Return (x, y) of the center of cell containing provided text 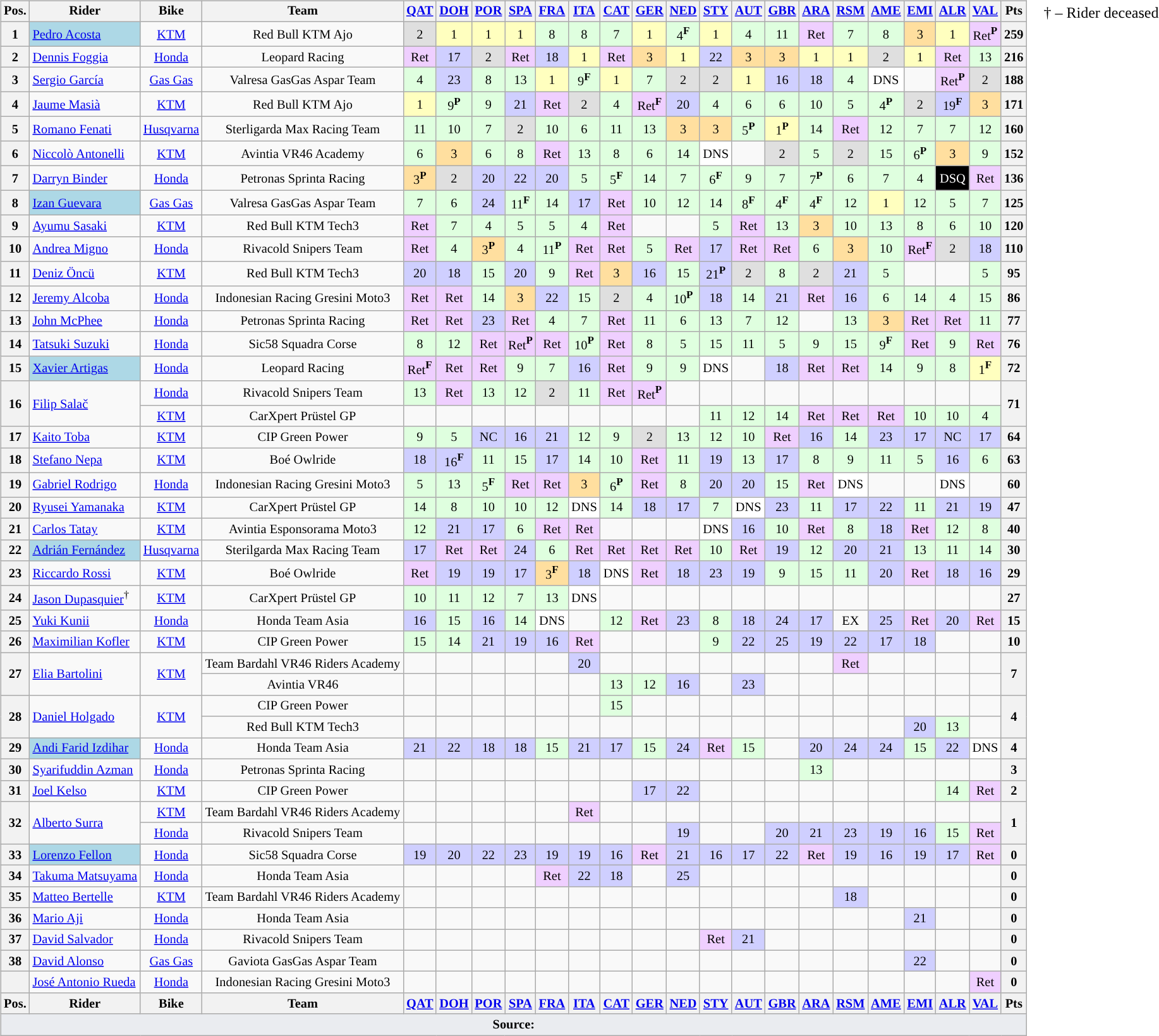
Niccolò Antonelli (85, 154)
Riccardo Rossi (85, 574)
Jason Dupasquier† (85, 598)
9P (454, 105)
Xavier Artigas (85, 369)
Elia Bartolini (85, 673)
171 (1014, 105)
11P (552, 249)
Sergio García (85, 80)
31 (15, 791)
4P (886, 105)
EX (851, 621)
26 (15, 642)
125 (1014, 203)
Darryn Binder (85, 178)
Takuma Matsuyama (85, 876)
86 (1014, 298)
152 (1014, 154)
Romano Fenati (85, 129)
Stefano Nepa (85, 460)
77 (1014, 321)
71 (1014, 404)
72 (1014, 369)
Adrián Fernández (85, 550)
38 (15, 961)
Gaviota GasGas Aspar Team (303, 961)
35 (15, 897)
Andi Farid Izdihar (85, 749)
Andrea Migno (85, 249)
Jeremy Alcoba (85, 298)
Avintia Esponsorama Moto3 (303, 529)
120 (1014, 226)
110 (1014, 249)
Alberto Surra (85, 822)
11F (520, 203)
Avintia VR46 Academy (303, 154)
1F (985, 369)
32 (15, 822)
60 (1014, 485)
Filip Salač (85, 404)
Joel Kelso (85, 791)
Ayumu Sasaki (85, 226)
34 (15, 876)
Izan Guevara (85, 203)
Sterligarda Max Racing Team (303, 129)
Tatsuki Suzuki (85, 344)
John McPhee (85, 321)
5P (748, 129)
19F (953, 105)
64 (1014, 437)
76 (1014, 344)
37 (15, 940)
Kaito Toba (85, 437)
8F (748, 203)
Jaume Masià (85, 105)
David Salvador (85, 940)
Mario Aji (85, 919)
7P (816, 178)
Carlos Tatay (85, 529)
Ryusei Yamanaka (85, 508)
Yuki Kunii (85, 621)
36 (15, 919)
Maximilian Kofler (85, 642)
Matteo Bertelle (85, 897)
95 (1014, 273)
Deniz Öncü (85, 273)
16F (454, 460)
216 (1014, 57)
Dennis Foggia (85, 57)
DSQ (953, 178)
José Antonio Rueda (85, 982)
40 (1014, 529)
Source: (513, 1025)
63 (1014, 460)
3F (552, 574)
Daniel Holgado (85, 716)
259 (1014, 34)
6F (715, 178)
Syarifuddin Azman (85, 769)
47 (1014, 508)
Sterilgarda Max Racing Team (303, 550)
33 (15, 855)
Pedro Acosta (85, 34)
21P (715, 273)
136 (1014, 178)
188 (1014, 80)
Lorenzo Fellon (85, 855)
Gabriel Rodrigo (85, 485)
Avintia VR46 (303, 685)
David Alonso (85, 961)
1P (782, 129)
28 (15, 716)
160 (1014, 129)
